Find where the given text appears and provide that cell's center as (x, y) coordinate. 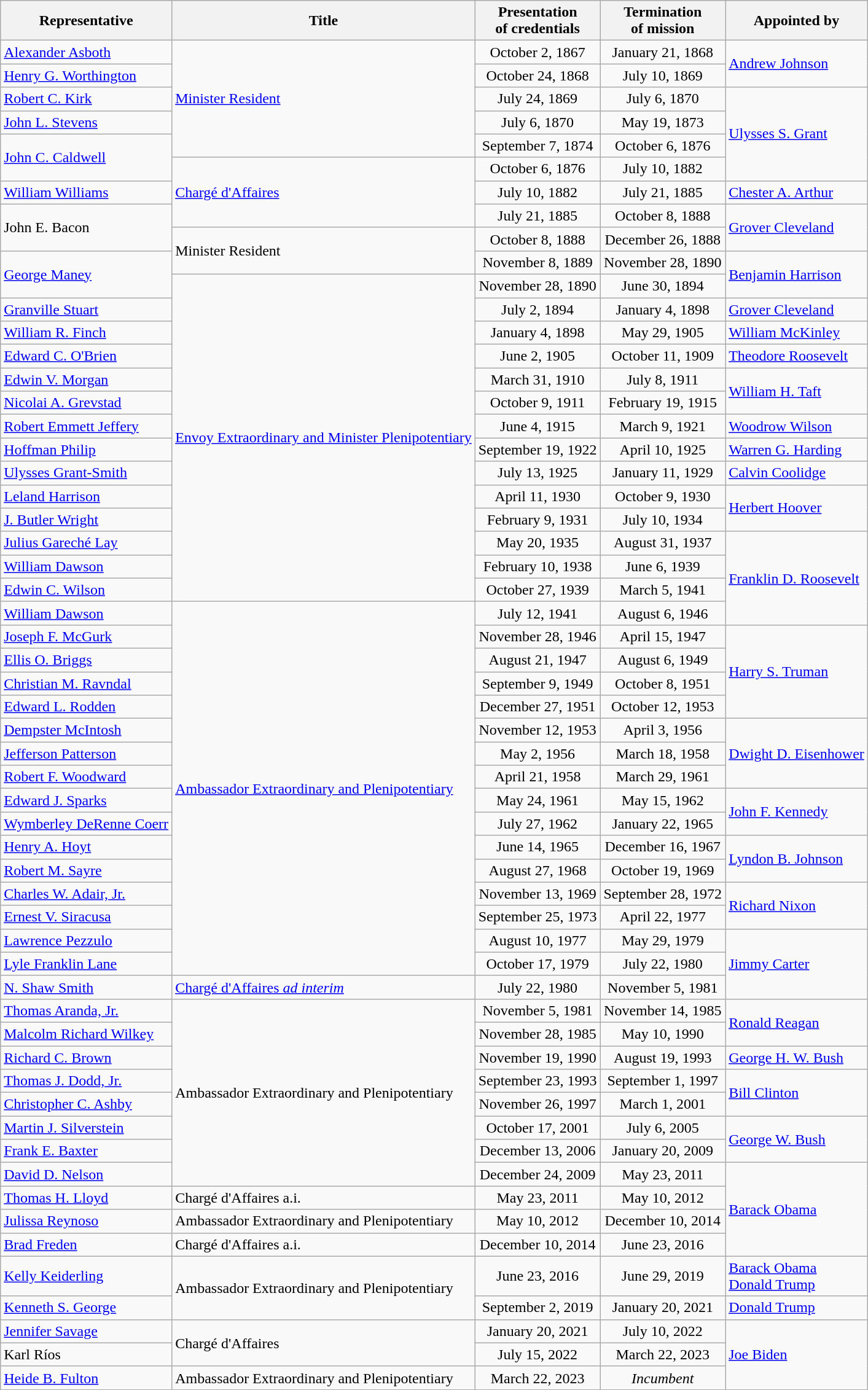
October 27, 1939 (538, 590)
Granville Stuart (86, 309)
Julius Gareché Lay (86, 543)
August 21, 1947 (538, 660)
November 28, 1946 (538, 636)
April 22, 1977 (663, 917)
Chester A. Arthur (797, 192)
Edward C. O'Brien (86, 356)
December 16, 1967 (663, 847)
Lawrence Pezzulo (86, 940)
May 10, 1990 (663, 1034)
Leland Harrison (86, 496)
N. Shaw Smith (86, 987)
Richard Nixon (797, 905)
October 9, 1930 (663, 496)
Julissa Reynoso (86, 1221)
September 28, 1972 (663, 894)
William Williams (86, 192)
January 20, 2009 (663, 1151)
Edward L. Rodden (86, 707)
J. Butler Wright (86, 520)
Bill Clinton (797, 1093)
September 1, 1997 (663, 1081)
November 28, 1985 (538, 1034)
Donald Trump (797, 1308)
May 29, 1979 (663, 940)
Dempster McIntosh (86, 730)
March 29, 1961 (663, 777)
Ronald Reagan (797, 1022)
July 27, 1962 (538, 824)
October 2, 1867 (538, 52)
June 6, 1939 (663, 566)
Jennifer Savage (86, 1331)
Heide B. Fulton (86, 1378)
August 19, 1993 (663, 1057)
August 6, 1946 (663, 613)
September 9, 1949 (538, 684)
October 8, 1951 (663, 684)
Edwin C. Wilson (86, 590)
Hoffman Philip (86, 450)
July 10, 1934 (663, 520)
January 11, 1929 (663, 473)
September 23, 1993 (538, 1081)
Nicolai A. Grevstad (86, 403)
Appointed by (797, 21)
July 10, 2022 (663, 1331)
George W. Bush (797, 1139)
Dwight D. Eisenhower (797, 754)
April 15, 1947 (663, 636)
Henry G. Worthington (86, 76)
David D. Nelson (86, 1174)
October 19, 1969 (663, 870)
George Maney (86, 274)
Harry S. Truman (797, 671)
Presentationof credentials (538, 21)
November 12, 1953 (538, 730)
Ernest V. Siracusa (86, 917)
January 22, 1965 (663, 824)
March 18, 1958 (663, 754)
Karl Ríos (86, 1354)
July 15, 2022 (538, 1354)
Lyle Franklin Lane (86, 964)
Jefferson Patterson (86, 754)
October 12, 1953 (663, 707)
Richard C. Brown (86, 1057)
Martin J. Silverstein (86, 1128)
May 29, 1905 (663, 333)
Robert F. Woodward (86, 777)
Envoy Extraordinary and Minister Plenipotentiary (324, 437)
Joe Biden (797, 1354)
April 3, 1956 (663, 730)
Ellis O. Briggs (86, 660)
Thomas J. Dodd, Jr. (86, 1081)
Wymberley DeRenne Coerr (86, 824)
February 9, 1931 (538, 520)
May 24, 1961 (538, 800)
William McKinley (797, 333)
February 10, 1938 (538, 566)
December 27, 1951 (538, 707)
Lyndon B. Johnson (797, 859)
March 9, 1921 (663, 426)
June 29, 2019 (663, 1276)
Kelly Keiderling (86, 1276)
July 8, 1911 (663, 380)
February 19, 1915 (663, 403)
Malcolm Richard Wilkey (86, 1034)
Thomas Aranda, Jr. (86, 1010)
June 4, 1915 (538, 426)
August 27, 1968 (538, 870)
Terminationof mission (663, 21)
November 14, 1985 (663, 1010)
Theodore Roosevelt (797, 356)
June 14, 1965 (538, 847)
October 17, 2001 (538, 1128)
Brad Freden (86, 1244)
July 10, 1869 (663, 76)
August 6, 1949 (663, 660)
Ulysses Grant-Smith (86, 473)
June 2, 1905 (538, 356)
July 6, 2005 (663, 1128)
Woodrow Wilson (797, 426)
April 10, 1925 (663, 450)
November 19, 1990 (538, 1057)
Kenneth S. George (86, 1308)
Robert Emmett Jeffery (86, 426)
John L. Stevens (86, 122)
Frank E. Baxter (86, 1151)
Edward J. Sparks (86, 800)
November 8, 1889 (538, 262)
Andrew Johnson (797, 64)
September 7, 1874 (538, 146)
September 25, 1973 (538, 917)
Barack Obama (797, 1209)
Title (324, 21)
Incumbent (663, 1378)
Christopher C. Ashby (86, 1104)
Charles W. Adair, Jr. (86, 894)
Christian M. Ravndal (86, 684)
Chargé d'Affaires ad interim (324, 987)
October 9, 1911 (538, 403)
July 12, 1941 (538, 613)
January 21, 1868 (663, 52)
Henry A. Hoyt (86, 847)
John C. Caldwell (86, 157)
March 5, 1941 (663, 590)
John E. Bacon (86, 227)
October 11, 1909 (663, 356)
August 31, 1937 (663, 543)
Barack ObamaDonald Trump (797, 1276)
June 30, 1894 (663, 286)
Robert C. Kirk (86, 99)
Joseph F. McGurk (86, 636)
October 17, 1979 (538, 964)
December 26, 1888 (663, 239)
November 26, 1997 (538, 1104)
September 19, 1922 (538, 450)
July 13, 1925 (538, 473)
May 20, 1935 (538, 543)
November 13, 1969 (538, 894)
William H. Taft (797, 391)
March 31, 1910 (538, 380)
George H. W. Bush (797, 1057)
Robert M. Sayre (86, 870)
Edwin V. Morgan (86, 380)
December 13, 2006 (538, 1151)
Warren G. Harding (797, 450)
May 19, 1873 (663, 122)
Representative (86, 21)
Herbert Hoover (797, 508)
Jimmy Carter (797, 964)
April 11, 1930 (538, 496)
July 2, 1894 (538, 309)
May 2, 1956 (538, 754)
Franklin D. Roosevelt (797, 578)
December 24, 2009 (538, 1174)
John F. Kennedy (797, 812)
October 24, 1868 (538, 76)
Calvin Coolidge (797, 473)
April 21, 1958 (538, 777)
Ulysses S. Grant (797, 134)
July 24, 1869 (538, 99)
May 15, 1962 (663, 800)
March 1, 2001 (663, 1104)
Thomas H. Lloyd (86, 1198)
Alexander Asboth (86, 52)
Benjamin Harrison (797, 274)
William R. Finch (86, 333)
September 2, 2019 (538, 1308)
August 10, 1977 (538, 940)
